From the cell containing the given text, extract its center point as [x, y] coordinate. 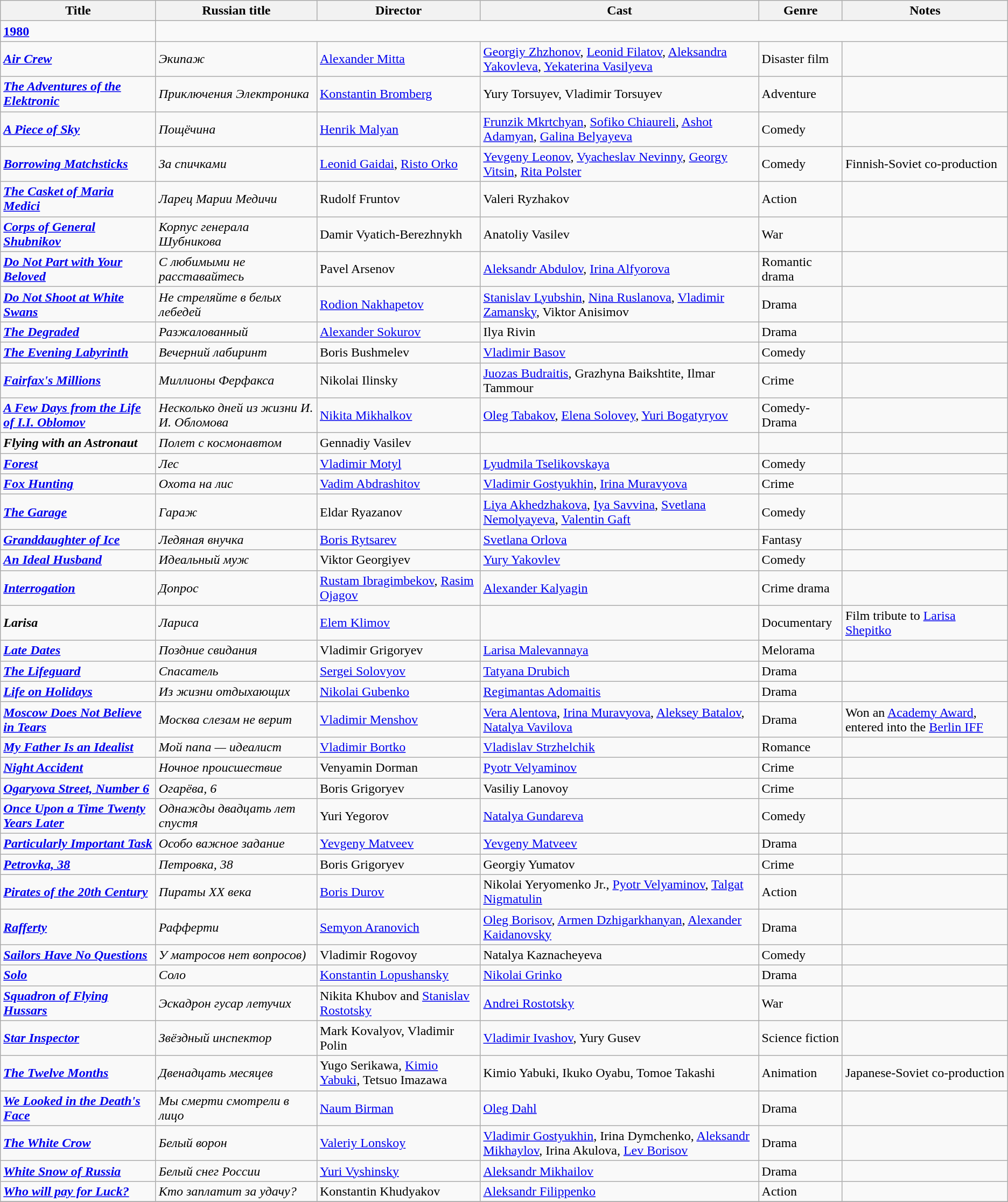
Damir Vyatich-Berezhnykh [398, 234]
Frunzik Mkrtchyan, Sofiko Chiaureli, Ashot Adamyan, Galina Belyayeva [619, 129]
Rafferty [78, 927]
Ледяная внучка [236, 540]
Juozas Budraitis, Grazhyna Baikshtite, Ilmar Tammour [619, 380]
Пощёчина [236, 129]
Solo [78, 975]
Nikita Mikhalkov [398, 416]
The Twelve Months [78, 1073]
Лес [236, 464]
Петровка, 38 [236, 864]
Genre [800, 11]
Do Not Part with Your Beloved [78, 269]
Ogaryova Street, Number 6 [78, 788]
Oleg Dahl [619, 1108]
С любимыми не расставайтесь [236, 269]
Romance [800, 747]
Animation [800, 1073]
Yevgeny Leonov, Vyacheslav Nevinny, Georgy Vitsin, Rita Polster [619, 164]
Особо важное задание [236, 844]
White Snow of Russia [78, 1171]
Yury Yakovlev [619, 560]
The Lifeguard [78, 671]
Vladimir Basov [619, 352]
Japanese-Soviet co-production [925, 1073]
Alexander Kalyagin [619, 588]
Regimantas Adomaitis [619, 691]
Crime drama [800, 588]
Sergei Solovyov [398, 671]
Эскадрон гусар летучих [236, 1003]
Белый ворон [236, 1143]
За спичками [236, 164]
Соло [236, 975]
Konstantin Khudyakov [398, 1191]
We Looked in the Death's Face [78, 1108]
Georgiy Yumatov [619, 864]
The White Crow [78, 1143]
Larisa [78, 623]
Natalya Gundareva [619, 816]
Konstantin Bromberg [398, 94]
Aleksandr Filippenko [619, 1191]
Disaster film [800, 59]
Nikolai Ilinsky [398, 380]
Petrovka, 38 [78, 864]
Aleksandr Mikhailov [619, 1171]
Vadim Abdrashitov [398, 484]
Finnish-Soviet co-production [925, 164]
The Degraded [78, 332]
Приключения Электроника [236, 94]
Comedy-Drama [800, 416]
The Adventures of the Elektronic [78, 94]
Vladimir Bortko [398, 747]
У матросов нет вопросов) [236, 955]
Огарёва, 6 [236, 788]
Мы смерти смотрели в лицо [236, 1108]
Valeri Ryzhakov [619, 199]
Однажды двадцать лет спустя [236, 816]
1980 [78, 31]
Ночное происшествие [236, 767]
A Piece of Sky [78, 129]
Vasiliy Lanovoy [619, 788]
Kimio Yabuki, Ikuko Oyabu, Tomoe Takashi [619, 1073]
Звёздный инспектор [236, 1038]
Liya Akhedzhakova, Iya Savvina, Svetlana Nemolyayeva, Valentin Gaft [619, 512]
Лариса [236, 623]
Vladimir Motyl [398, 464]
Interrogation [78, 588]
Georgiy Zhzhonov, Leonid Filatov, Aleksandra Yakovleva, Yekaterina Vasilyeva [619, 59]
Natalya Kaznacheyeva [619, 955]
Несколько дней из жизни И. И. Обломова [236, 416]
Title [78, 11]
Рафферти [236, 927]
Кто заплатит за удачу? [236, 1191]
Mark Kovalyov, Vladimir Polin [398, 1038]
Gennadiy Vasilev [398, 443]
Larisa Malevannaya [619, 651]
Corps of General Shubnikov [78, 234]
Москва слезам не верит [236, 719]
Спасатель [236, 671]
Yuri Vyshinsky [398, 1171]
Pirates of the 20th Century [78, 892]
Late Dates [78, 651]
Notes [925, 11]
Elem Klimov [398, 623]
Sailors Have No Questions [78, 955]
Ilya Rivin [619, 332]
Film tribute to Larisa Shepitko [925, 623]
Borrowing Matchsticks [78, 164]
Flying with an Astronaut [78, 443]
An Ideal Husband [78, 560]
Vladimir Menshov [398, 719]
Vladimir Rogovoy [398, 955]
Мой папа — идеалист [236, 747]
Pavel Arsenov [398, 269]
Экипаж [236, 59]
Oleg Borisov, Armen Dzhigarkhanyan, Alexander Kaidanovsky [619, 927]
Do Not Shoot at White Swans [78, 304]
Life on Holidays [78, 691]
Adventure [800, 94]
Once Upon a Time Twenty Years Later [78, 816]
Director [398, 11]
Star Inspector [78, 1038]
Nikita Khubov and Stanislav Rostotsky [398, 1003]
Вечерний лабиринт [236, 352]
Vladimir Ivashov, Yury Gusev [619, 1038]
Vladimir Gostyukhin, Irina Dymchenko, Aleksandr Mikhaylov, Irina Akulova, Lev Borisov [619, 1143]
Vladislav Strzhelchik [619, 747]
Разжалованный [236, 332]
The Garage [78, 512]
Fairfax's Millions [78, 380]
The Evening Labyrinth [78, 352]
Eldar Ryazanov [398, 512]
Yuri Yegorov [398, 816]
Охота на лис [236, 484]
Vladimir Gostyukhin, Irina Muravyova [619, 484]
Stanislav Lyubshin, Nina Ruslanova, Vladimir Zamansky, Viktor Anisimov [619, 304]
Air Crew [78, 59]
Vera Alentova, Irina Muravyova, Aleksey Batalov, Natalya Vavilova [619, 719]
Допрос [236, 588]
Romantic drama [800, 269]
Tatyana Drubich [619, 671]
Venyamin Dorman [398, 767]
Russian title [236, 11]
Particularly Important Task [78, 844]
Alexander Mitta [398, 59]
Nikolai Grinko [619, 975]
Fantasy [800, 540]
Science fiction [800, 1038]
Pyotr Velyaminov [619, 767]
Squadron of Flying Hussars [78, 1003]
Fox Hunting [78, 484]
Идеальный муж [236, 560]
Гараж [236, 512]
Valeriy Lonskoy [398, 1143]
Белый снег России [236, 1171]
Полет с космонавтом [236, 443]
Forest [78, 464]
Vladimir Grigoryev [398, 651]
Who will pay for Luck? [78, 1191]
Boris Rytsarev [398, 540]
Поздние свидания [236, 651]
Из жизни отдыхающих [236, 691]
Naum Birman [398, 1108]
A Few Days from the Life of I.I. Oblomov [78, 416]
Пираты XX века [236, 892]
Aleksandr Abdulov, Irina Alfyorova [619, 269]
Alexander Sokurov [398, 332]
Rodion Nakhapetov [398, 304]
Anatoliy Vasilev [619, 234]
Semyon Aranovich [398, 927]
Won an Academy Award, entered into the Berlin IFF [925, 719]
Не стреляйте в белых лебедей [236, 304]
Nikolai Yeryomenko Jr., Pyotr Velyaminov, Talgat Nigmatulin [619, 892]
Viktor Georgiyev [398, 560]
Cast [619, 11]
Svetlana Orlova [619, 540]
Двенадцать месяцев [236, 1073]
Boris Durov [398, 892]
Documentary [800, 623]
Henrik Malyan [398, 129]
Yugo Serikawa, Kimio Yabuki, Tetsuo Imazawa [398, 1073]
Granddaughter of Ice [78, 540]
Melorama [800, 651]
Andrei Rostotsky [619, 1003]
Oleg Tabakov, Elena Solovey, Yuri Bogatyryov [619, 416]
My Father Is an Idealist [78, 747]
Lyudmila Tselikovskaya [619, 464]
Rudolf Fruntov [398, 199]
Корпус генерала Шубникова [236, 234]
Yury Torsuyev, Vladimir Torsuyev [619, 94]
Night Accident [78, 767]
Rustam Ibragimbekov, Rasim Ojagov [398, 588]
Nikolai Gubenko [398, 691]
Moscow Does Not Believe in Tears [78, 719]
Ларец Марии Медичи [236, 199]
Leonid Gaidai, Risto Orko [398, 164]
Boris Bushmelev [398, 352]
The Casket of Maria Medici [78, 199]
Миллионы Ферфакса [236, 380]
Konstantin Lopushansky [398, 975]
